Scan for the cell matching the given text and deliver its [X, Y] coordinate at center. 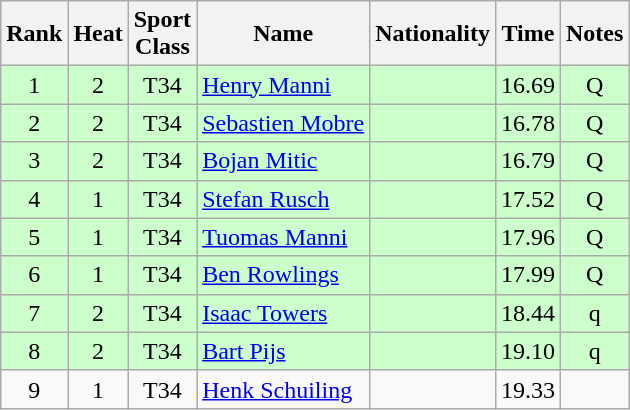
9 [34, 389]
16.79 [528, 161]
17.96 [528, 237]
18.44 [528, 313]
7 [34, 313]
Heat [98, 34]
19.33 [528, 389]
SportClass [162, 34]
Time [528, 34]
19.10 [528, 351]
6 [34, 275]
Bart Pijs [284, 351]
Bojan Mitic [284, 161]
5 [34, 237]
Rank [34, 34]
17.52 [528, 199]
Notes [594, 34]
Isaac Towers [284, 313]
4 [34, 199]
Tuomas Manni [284, 237]
Henry Manni [284, 85]
Nationality [433, 34]
Henk Schuiling [284, 389]
Stefan Rusch [284, 199]
16.78 [528, 123]
8 [34, 351]
17.99 [528, 275]
Ben Rowlings [284, 275]
Name [284, 34]
3 [34, 161]
Sebastien Mobre [284, 123]
16.69 [528, 85]
